Extract the (x, y) coordinate from the center of the cell holding the provided text.  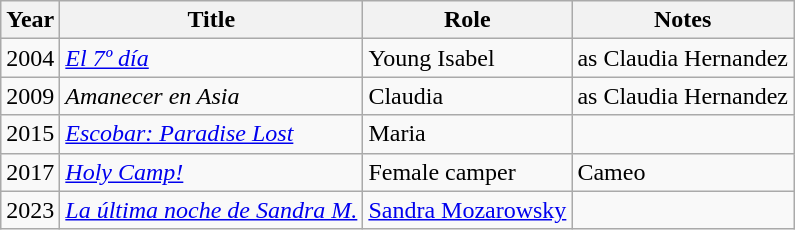
Notes (683, 20)
Cameo (683, 172)
El 7º día (212, 58)
2004 (30, 58)
2009 (30, 96)
Title (212, 20)
Role (468, 20)
2015 (30, 134)
2023 (30, 210)
Female camper (468, 172)
Maria (468, 134)
Year (30, 20)
Amanecer en Asia (212, 96)
Escobar: Paradise Lost (212, 134)
Young Isabel (468, 58)
Holy Camp! (212, 172)
2017 (30, 172)
Sandra Mozarowsky (468, 210)
La última noche de Sandra M. (212, 210)
Claudia (468, 96)
